Capture the cell that displays the provided text and extract its [X, Y] central coordinate. 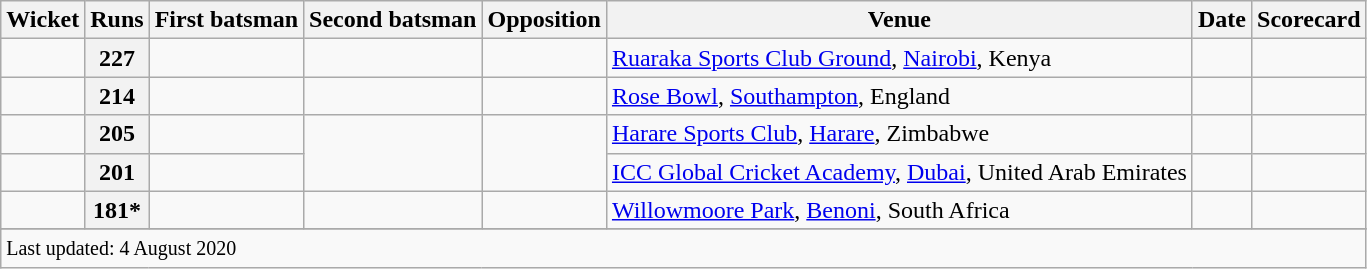
Ruaraka Sports Club Ground, Nairobi, Kenya [899, 58]
Second batsman [393, 20]
Willowmoore Park, Benoni, South Africa [899, 210]
227 [117, 58]
ICC Global Cricket Academy, Dubai, United Arab Emirates [899, 172]
First batsman [226, 20]
Wicket [43, 20]
Last updated: 4 August 2020 [684, 248]
205 [117, 134]
Harare Sports Club, Harare, Zimbabwe [899, 134]
181* [117, 210]
214 [117, 96]
Opposition [544, 20]
Rose Bowl, Southampton, England [899, 96]
Scorecard [1310, 20]
Runs [117, 20]
201 [117, 172]
Date [1222, 20]
Venue [899, 20]
